Return the (X, Y) coordinate for the center point of the cell that contains the specified text.  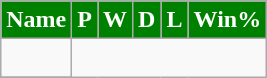
Name (36, 20)
Win% (228, 20)
P (85, 20)
W (116, 20)
L (174, 20)
D (147, 20)
